From the cell containing the given text, extract its center point as [X, Y] coordinate. 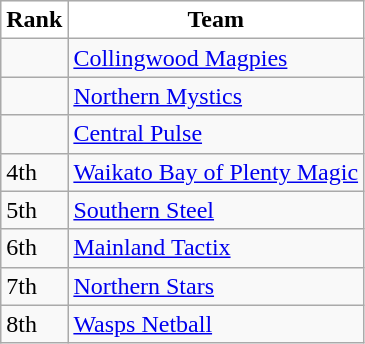
6th [34, 248]
Wasps Netball [216, 324]
Rank [34, 20]
Northern Mystics [216, 96]
Waikato Bay of Plenty Magic [216, 172]
8th [34, 324]
Northern Stars [216, 286]
Mainland Tactix [216, 248]
Central Pulse [216, 134]
5th [34, 210]
Team [216, 20]
Southern Steel [216, 210]
7th [34, 286]
4th [34, 172]
Collingwood Magpies [216, 58]
